For the text-containing cell, return its midpoint in (X, Y) coordinate format. 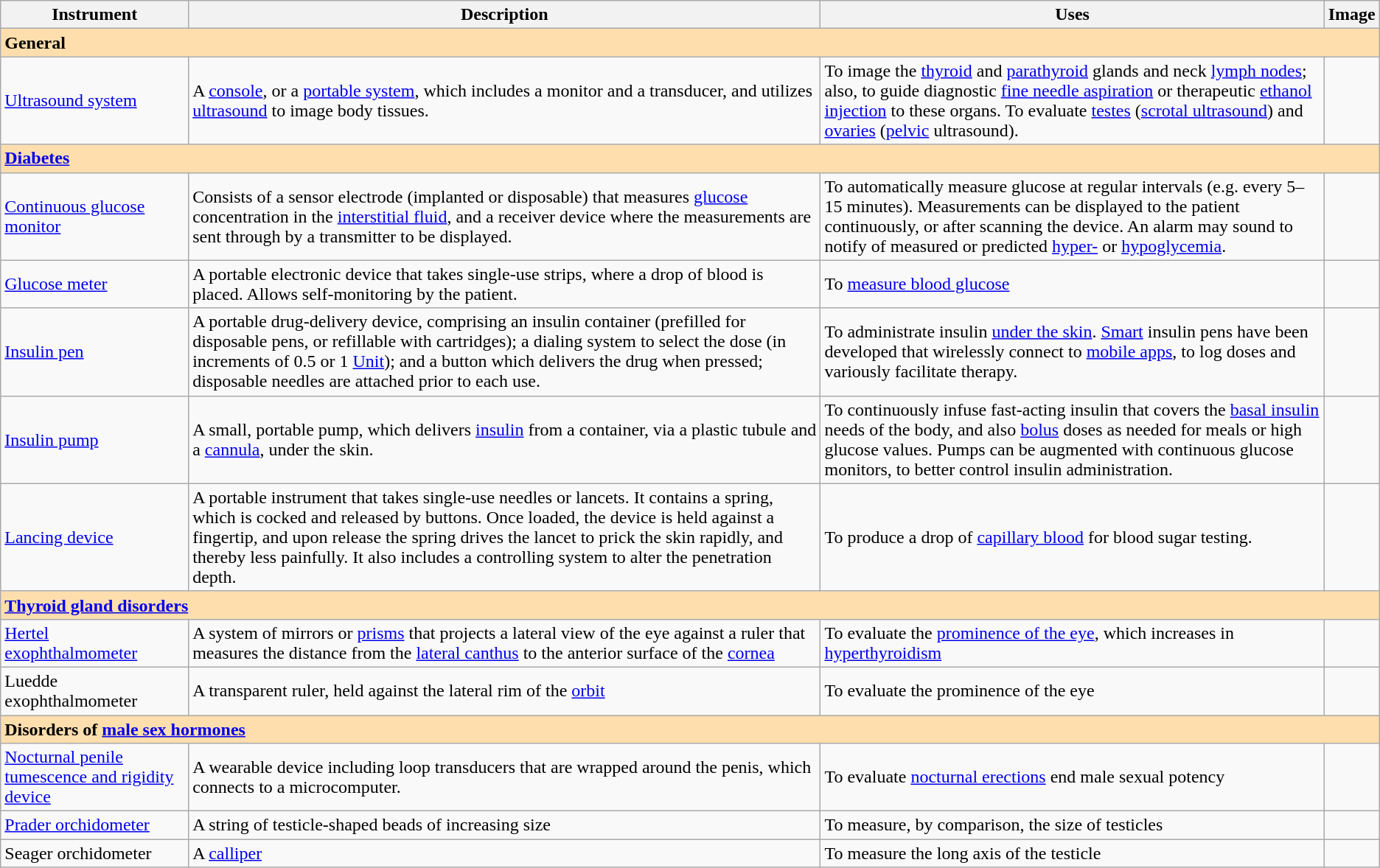
A console, or a portable system, which includes a monitor and a transducer, and utilizes ultrasound to image body tissues. (504, 100)
A wearable device including loop transducers that are wrapped around the penis, which connects to a microcomputer. (504, 777)
Luedde exophthalmometer (94, 691)
To evaluate nocturnal erections end male sexual potency (1072, 777)
Insulin pump (94, 439)
Diabetes (690, 158)
Ultrasound system (94, 100)
Uses (1072, 15)
Seager orchidometer (94, 853)
Thyroid gland disorders (690, 605)
To evaluate the prominence of the eye (1072, 691)
Continuous glucose monitor (94, 217)
Glucose meter (94, 284)
To measure the long axis of the testicle (1072, 853)
A portable electronic device that takes single-use strips, where a drop of blood is placed. Allows self-monitoring by the patient. (504, 284)
Instrument (94, 15)
Prader orchidometer (94, 825)
To measure blood glucose (1072, 284)
A calliper (504, 853)
Disorders of male sex hormones (690, 729)
To evaluate the prominence of the eye, which increases in hyperthyroidism (1072, 643)
Description (504, 15)
Image (1352, 15)
Insulin pen (94, 352)
To measure, by comparison, the size of testicles (1072, 825)
To produce a drop of capillary blood for blood sugar testing. (1072, 537)
General (690, 43)
A small, portable pump, which delivers insulin from a container, via a plastic tubule and a cannula, under the skin. (504, 439)
Hertel exophthalmometer (94, 643)
A transparent ruler, held against the lateral rim of the orbit (504, 691)
Lancing device (94, 537)
A string of testicle-shaped beads of increasing size (504, 825)
Nocturnal penile tumescence and rigidity device (94, 777)
